Locate the cell with the specified text and output its [x, y] center coordinate. 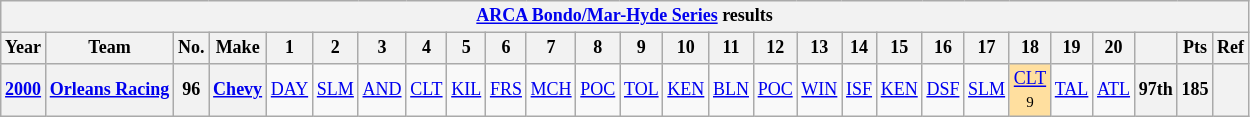
1 [289, 48]
9 [642, 48]
Pts [1195, 48]
3 [382, 48]
BLN [732, 90]
Ref [1231, 48]
ATL [1114, 90]
MCH [551, 90]
AND [382, 90]
TOL [642, 90]
7 [551, 48]
19 [1071, 48]
CLT [426, 90]
FRS [506, 90]
DSF [943, 90]
97th [1156, 90]
5 [466, 48]
TAL [1071, 90]
Orleans Racing [109, 90]
2 [335, 48]
15 [899, 48]
11 [732, 48]
17 [987, 48]
16 [943, 48]
ISF [860, 90]
Make [238, 48]
No. [192, 48]
Chevy [238, 90]
96 [192, 90]
12 [775, 48]
13 [820, 48]
185 [1195, 90]
18 [1030, 48]
Year [24, 48]
Team [109, 48]
DAY [289, 90]
WIN [820, 90]
20 [1114, 48]
8 [598, 48]
CLT9 [1030, 90]
2000 [24, 90]
6 [506, 48]
4 [426, 48]
10 [686, 48]
KIL [466, 90]
14 [860, 48]
ARCA Bondo/Mar-Hyde Series results [625, 16]
